Provide the (x, y) coordinate of the cell's center where the given text is located.  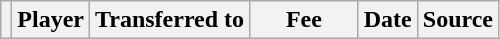
Player (51, 20)
Date (388, 20)
Fee (304, 20)
Source (458, 20)
Transferred to (170, 20)
